Find where the given text appears and provide that cell's center as [x, y] coordinate. 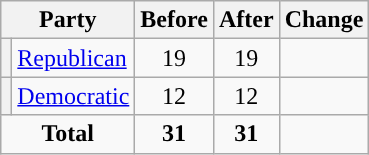
Party [68, 20]
Republican [74, 58]
Democratic [74, 96]
Change [324, 20]
Before [174, 20]
Total [68, 134]
After [246, 20]
